Search for the cell housing the specified text and yield its (X, Y) center coordinate. 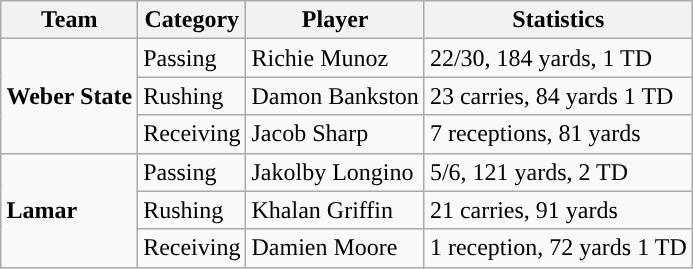
5/6, 121 yards, 2 TD (558, 172)
Weber State (70, 96)
Player (335, 20)
22/30, 184 yards, 1 TD (558, 58)
23 carries, 84 yards 1 TD (558, 96)
Richie Munoz (335, 58)
Team (70, 20)
Jakolby Longino (335, 172)
Category (192, 20)
Khalan Griffin (335, 210)
Jacob Sharp (335, 134)
Damien Moore (335, 248)
21 carries, 91 yards (558, 210)
7 receptions, 81 yards (558, 134)
1 reception, 72 yards 1 TD (558, 248)
Lamar (70, 210)
Damon Bankston (335, 96)
Statistics (558, 20)
